Determine the [X, Y] coordinate at the center of the cell enclosing the given text.  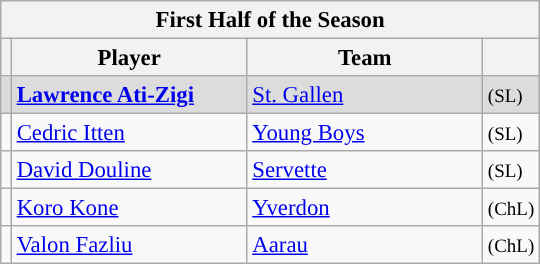
Yverdon [365, 208]
Koro Kone [129, 208]
First Half of the Season [270, 20]
Cedric Itten [129, 133]
Aarau [365, 245]
Player [129, 58]
David Douline [129, 170]
Servette [365, 170]
Team [365, 58]
Lawrence Ati-Zigi [129, 95]
St. Gallen [365, 95]
Valon Fazliu [129, 245]
Young Boys [365, 133]
